Extract the (X, Y) coordinate from the center of the cell holding the provided text.  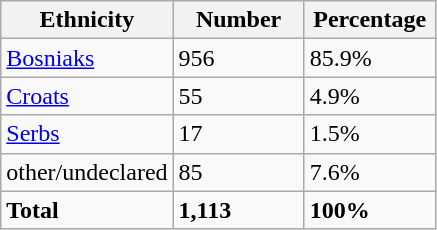
other/undeclared (87, 172)
85 (238, 172)
55 (238, 96)
85.9% (370, 58)
4.9% (370, 96)
1,113 (238, 210)
Ethnicity (87, 20)
Serbs (87, 134)
Percentage (370, 20)
17 (238, 134)
Croats (87, 96)
Number (238, 20)
100% (370, 210)
956 (238, 58)
Bosniaks (87, 58)
7.6% (370, 172)
1.5% (370, 134)
Total (87, 210)
